Determine the (x, y) coordinate at the center of the cell enclosing the given text.  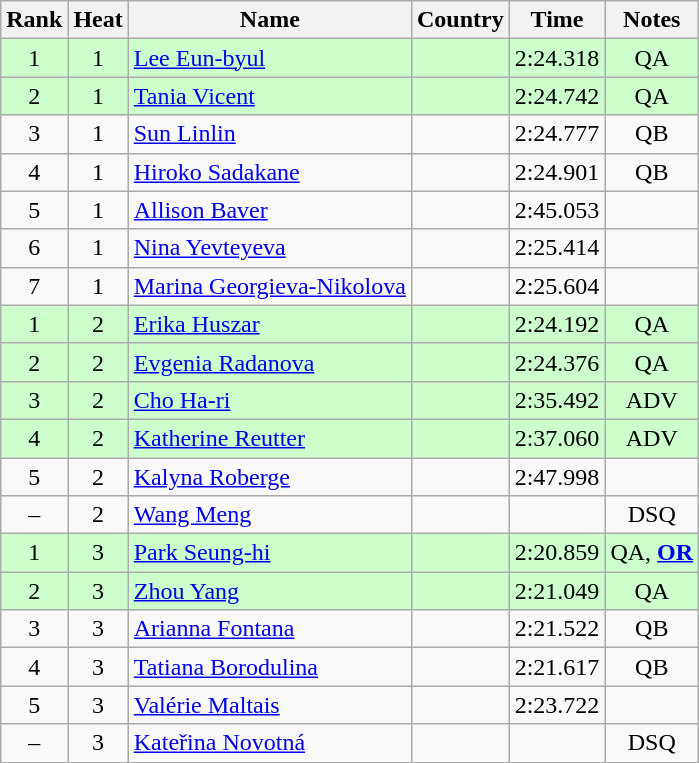
2:35.492 (557, 400)
Arianna Fontana (270, 629)
2:21.617 (557, 667)
Kalyna Roberge (270, 477)
2:21.522 (557, 629)
2:24.192 (557, 324)
Country (460, 20)
Sun Linlin (270, 134)
QA, OR (652, 553)
Katherine Reutter (270, 438)
Zhou Yang (270, 591)
Erika Huszar (270, 324)
2:24.742 (557, 96)
2:20.859 (557, 553)
Name (270, 20)
2:45.053 (557, 210)
2:24.777 (557, 134)
2:24.376 (557, 362)
Cho Ha-ri (270, 400)
Hiroko Sadakane (270, 172)
Park Seung-hi (270, 553)
2:23.722 (557, 705)
Rank (34, 20)
2:24.318 (557, 58)
2:25.604 (557, 286)
Notes (652, 20)
7 (34, 286)
6 (34, 248)
Time (557, 20)
Allison Baver (270, 210)
2:37.060 (557, 438)
2:21.049 (557, 591)
Lee Eun-byul (270, 58)
Tatiana Borodulina (270, 667)
2:24.901 (557, 172)
Kateřina Novotná (270, 743)
Valérie Maltais (270, 705)
Wang Meng (270, 515)
Evgenia Radanova (270, 362)
Tania Vicent (270, 96)
Heat (98, 20)
2:47.998 (557, 477)
Marina Georgieva-Nikolova (270, 286)
2:25.414 (557, 248)
Nina Yevteyeva (270, 248)
